Scan for the cell matching the given text and deliver its [x, y] coordinate at center. 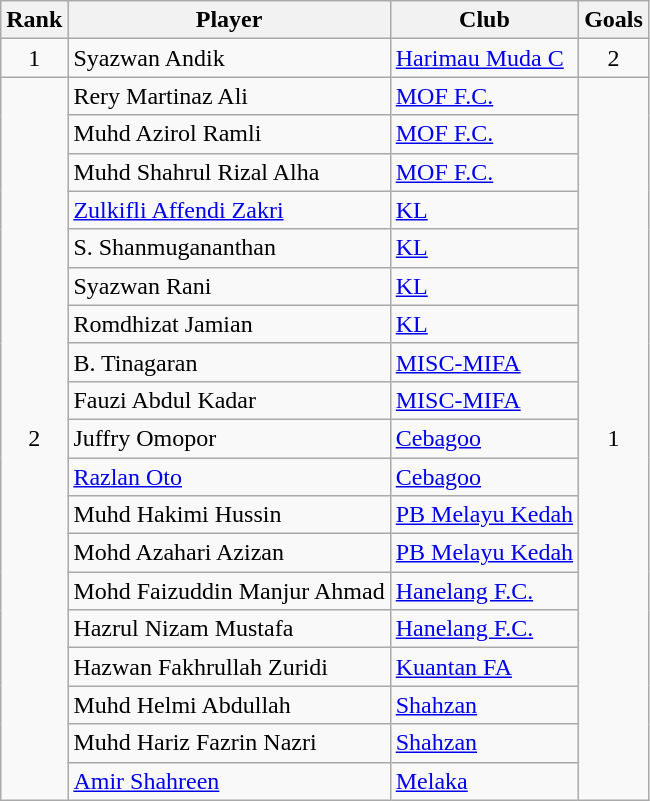
Amir Shahreen [229, 781]
B. Tinagaran [229, 362]
Muhd Hakimi Hussin [229, 515]
Fauzi Abdul Kadar [229, 400]
Melaka [484, 781]
Club [484, 20]
Hazwan Fakhrullah Zuridi [229, 667]
Muhd Helmi Abdullah [229, 705]
Goals [614, 20]
Muhd Hariz Fazrin Nazri [229, 743]
Muhd Azirol Ramli [229, 134]
Mohd Faizuddin Manjur Ahmad [229, 591]
Juffry Omopor [229, 438]
Zulkifli Affendi Zakri [229, 210]
Syazwan Andik [229, 58]
Mohd Azahari Azizan [229, 553]
Kuantan FA [484, 667]
Muhd Shahrul Rizal Alha [229, 172]
Romdhizat Jamian [229, 324]
Player [229, 20]
Rank [34, 20]
Hazrul Nizam Mustafa [229, 629]
Harimau Muda C [484, 58]
Rery Martinaz Ali [229, 96]
S. Shanmugananthan [229, 248]
Razlan Oto [229, 477]
Syazwan Rani [229, 286]
